Find where the given text appears and provide that cell's center as [x, y] coordinate. 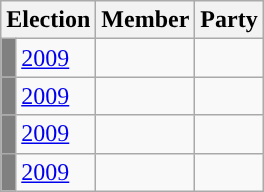
Member [146, 20]
Party [229, 20]
Election [48, 20]
